Locate the cell with the specified text and output its (x, y) center coordinate. 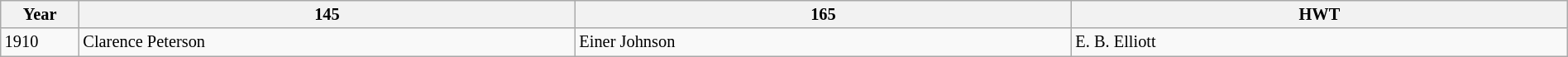
Year (40, 14)
E. B. Elliott (1319, 42)
145 (327, 14)
HWT (1319, 14)
165 (823, 14)
Einer Johnson (823, 42)
Clarence Peterson (327, 42)
1910 (40, 42)
